Identify which cell holds the provided text, then report its (x, y) central coordinate. 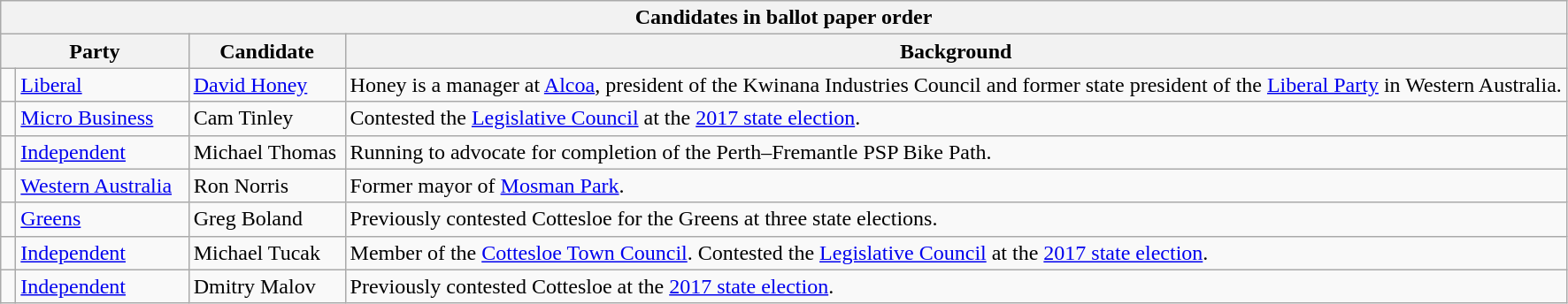
Greg Boland (267, 219)
Previously contested Cottesloe for the Greens at three state elections. (956, 219)
Micro Business (103, 118)
Running to advocate for completion of the Perth–Fremantle PSP Bike Path. (956, 152)
Candidate (267, 51)
Former mayor of Mosman Park. (956, 186)
Honey is a manager at Alcoa, president of the Kwinana Industries Council and former state president of the Liberal Party in Western Australia. (956, 85)
Western Australia (103, 186)
Dmitry Malov (267, 286)
Previously contested Cottesloe at the 2017 state election. (956, 286)
Michael Tucak (267, 253)
Ron Norris (267, 186)
David Honey (267, 85)
Greens (103, 219)
Member of the Cottesloe Town Council. Contested the Legislative Council at the 2017 state election. (956, 253)
Michael Thomas (267, 152)
Party (95, 51)
Candidates in ballot paper order (784, 18)
Cam Tinley (267, 118)
Background (956, 51)
Liberal (103, 85)
Contested the Legislative Council at the 2017 state election. (956, 118)
